Pinpoint the cell where the given text exists, returning its (X, Y) midpoint coordinate. 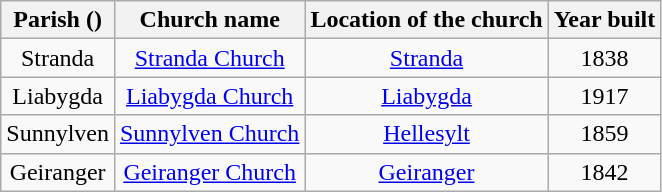
Parish () (58, 20)
Location of the church (426, 20)
Year built (604, 20)
Sunnylven (58, 134)
Hellesylt (426, 134)
Sunnylven Church (209, 134)
1842 (604, 172)
1917 (604, 96)
Church name (209, 20)
1838 (604, 58)
1859 (604, 134)
Stranda Church (209, 58)
Liabygda Church (209, 96)
Geiranger Church (209, 172)
